From the cell containing the given text, extract its center point as [x, y] coordinate. 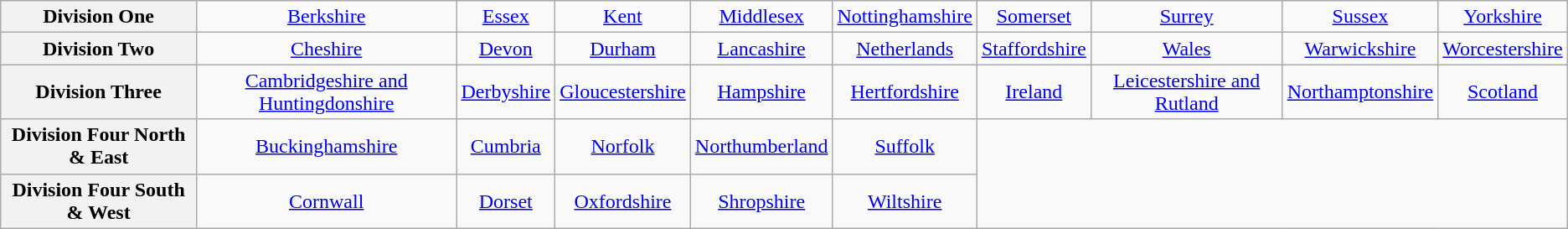
Suffolk [905, 146]
Northamptonshire [1360, 92]
Dorset [506, 201]
Netherlands [905, 49]
Oxfordshire [623, 201]
Yorkshire [1503, 17]
Norfolk [623, 146]
Wiltshire [905, 201]
Sussex [1360, 17]
Division Two [99, 49]
Wales [1186, 49]
Gloucestershire [623, 92]
Middlesex [761, 17]
Warwickshire [1360, 49]
Division Four North & East [99, 146]
Hertfordshire [905, 92]
Devon [506, 49]
Ireland [1034, 92]
Essex [506, 17]
Leicestershire and Rutland [1186, 92]
Derbyshire [506, 92]
Cornwall [326, 201]
Nottinghamshire [905, 17]
Somerset [1034, 17]
Northumberland [761, 146]
Surrey [1186, 17]
Staffordshire [1034, 49]
Worcestershire [1503, 49]
Hampshire [761, 92]
Division Three [99, 92]
Scotland [1503, 92]
Cambridgeshire and Huntingdonshire [326, 92]
Berkshire [326, 17]
Division Four South & West [99, 201]
Cumbria [506, 146]
Durham [623, 49]
Division One [99, 17]
Kent [623, 17]
Shropshire [761, 201]
Lancashire [761, 49]
Cheshire [326, 49]
Buckinghamshire [326, 146]
